Find where the given text appears and provide that cell's center as [x, y] coordinate. 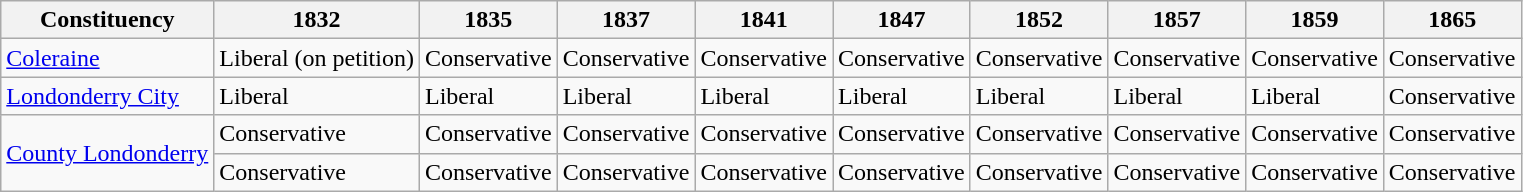
1865 [1452, 20]
1857 [1177, 20]
1837 [626, 20]
1847 [902, 20]
Constituency [108, 20]
1852 [1039, 20]
Liberal (on petition) [317, 58]
1835 [488, 20]
Londonderry City [108, 96]
1841 [764, 20]
1832 [317, 20]
Coleraine [108, 58]
1859 [1315, 20]
County Londonderry [108, 153]
